Identify which cell holds the provided text, then report its [x, y] central coordinate. 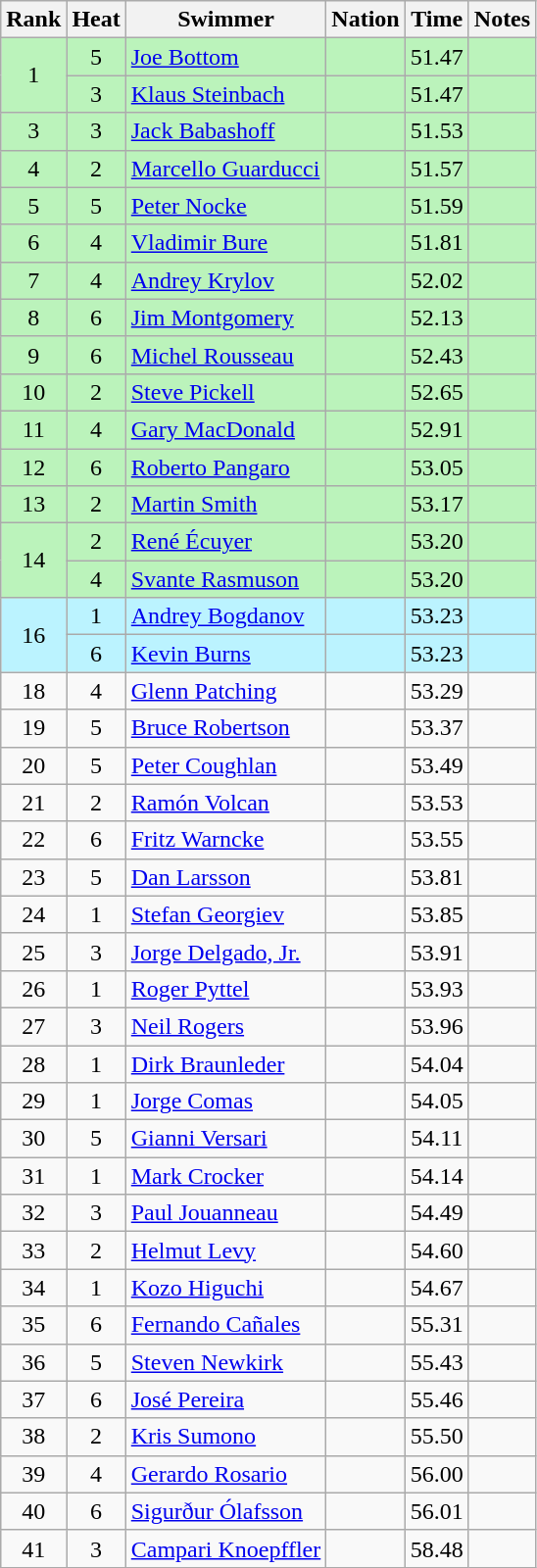
Paul Jouanneau [225, 1213]
20 [33, 765]
Marcello Guarducci [225, 169]
Notes [502, 20]
Mark Crocker [225, 1176]
23 [33, 877]
Roberto Pangaro [225, 467]
José Pereira [225, 1399]
Vladimir Bure [225, 243]
Kozo Higuchi [225, 1288]
53.85 [437, 914]
Gary MacDonald [225, 429]
52.02 [437, 280]
Klaus Steinbach [225, 94]
Ramón Volcan [225, 803]
32 [33, 1213]
Jorge Delgado, Jr. [225, 952]
Steven Newkirk [225, 1362]
53.91 [437, 952]
53.17 [437, 505]
Fritz Warncke [225, 840]
41 [33, 1548]
8 [33, 318]
René Écuyer [225, 542]
37 [33, 1399]
55.31 [437, 1325]
14 [33, 561]
31 [33, 1176]
38 [33, 1437]
52.43 [437, 355]
51.57 [437, 169]
40 [33, 1511]
55.50 [437, 1437]
54.05 [437, 1102]
Kris Sumono [225, 1437]
54.49 [437, 1213]
52.65 [437, 392]
53.96 [437, 1026]
12 [33, 467]
Stefan Georgiev [225, 914]
Heat [96, 20]
25 [33, 952]
53.81 [437, 877]
Andrey Krylov [225, 280]
53.05 [437, 467]
39 [33, 1474]
Sigurður Ólafsson [225, 1511]
Jim Montgomery [225, 318]
16 [33, 635]
53.29 [437, 691]
29 [33, 1102]
Bruce Robertson [225, 728]
11 [33, 429]
Nation [366, 20]
52.91 [437, 429]
55.43 [437, 1362]
54.60 [437, 1250]
9 [33, 355]
Glenn Patching [225, 691]
Andrey Bogdanov [225, 616]
54.14 [437, 1176]
Svante Rasmuson [225, 579]
53.55 [437, 840]
Swimmer [225, 20]
30 [33, 1139]
Campari Knoepffler [225, 1548]
Kevin Burns [225, 654]
Gerardo Rosario [225, 1474]
51.59 [437, 206]
33 [33, 1250]
Joe Bottom [225, 57]
13 [33, 505]
53.93 [437, 989]
Jorge Comas [225, 1102]
51.53 [437, 131]
26 [33, 989]
10 [33, 392]
Gianni Versari [225, 1139]
Time [437, 20]
24 [33, 914]
36 [33, 1362]
54.04 [437, 1063]
53.37 [437, 728]
51.81 [437, 243]
56.00 [437, 1474]
Rank [33, 20]
19 [33, 728]
Roger Pyttel [225, 989]
Fernando Cañales [225, 1325]
Peter Coughlan [225, 765]
Dan Larsson [225, 877]
Martin Smith [225, 505]
Michel Rousseau [225, 355]
53.49 [437, 765]
Steve Pickell [225, 392]
55.46 [437, 1399]
Jack Babashoff [225, 131]
Helmut Levy [225, 1250]
21 [33, 803]
Dirk Braunleder [225, 1063]
18 [33, 691]
52.13 [437, 318]
27 [33, 1026]
7 [33, 280]
22 [33, 840]
56.01 [437, 1511]
54.11 [437, 1139]
Neil Rogers [225, 1026]
34 [33, 1288]
28 [33, 1063]
35 [33, 1325]
53.53 [437, 803]
54.67 [437, 1288]
Peter Nocke [225, 206]
58.48 [437, 1548]
